Search for the cell housing the specified text and yield its (x, y) center coordinate. 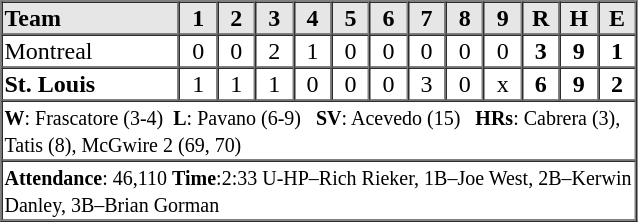
H (579, 18)
x (503, 84)
Team (91, 18)
W: Frascatore (3-4) L: Pavano (6-9) SV: Acevedo (15) HRs: Cabrera (3), Tatis (8), McGwire 2 (69, 70) (319, 130)
E (617, 18)
Montreal (91, 50)
Attendance: 46,110 Time:2:33 U-HP–Rich Rieker, 1B–Joe West, 2B–Kerwin Danley, 3B–Brian Gorman (319, 190)
4 (312, 18)
St. Louis (91, 84)
5 (350, 18)
7 (427, 18)
R (541, 18)
8 (465, 18)
